Scan for the cell matching the given text and deliver its (X, Y) coordinate at center. 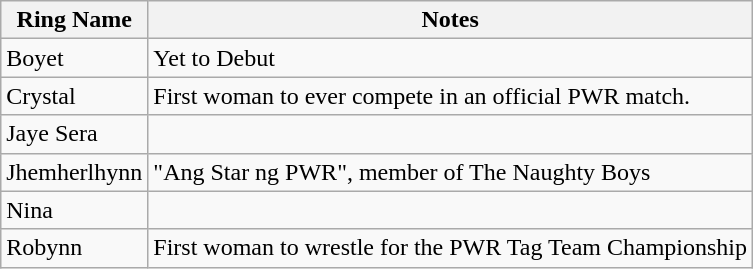
"Ang Star ng PWR", member of The Naughty Boys (450, 172)
First woman to wrestle for the PWR Tag Team Championship (450, 248)
Crystal (74, 96)
Boyet (74, 58)
Ring Name (74, 20)
Notes (450, 20)
Nina (74, 210)
Jaye Sera (74, 134)
Robynn (74, 248)
First woman to ever compete in an official PWR match. (450, 96)
Jhemherlhynn (74, 172)
Yet to Debut (450, 58)
